Scan for the cell matching the given text and deliver its [x, y] coordinate at center. 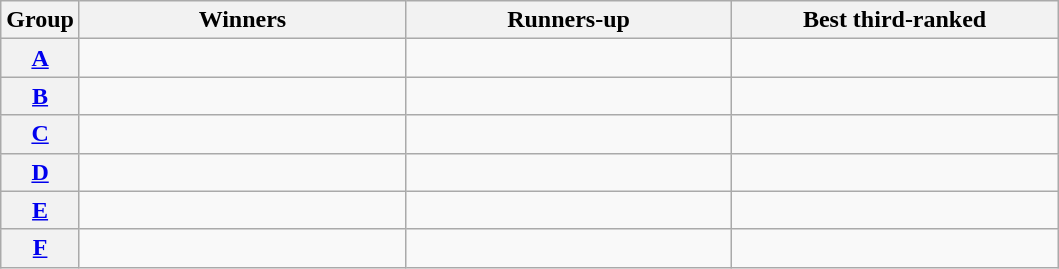
C [40, 134]
Winners [242, 20]
B [40, 96]
Best third-ranked [895, 20]
A [40, 58]
Group [40, 20]
Runners-up [568, 20]
E [40, 210]
F [40, 248]
D [40, 172]
